Extract the [x, y] coordinate from the center of the cell holding the provided text.  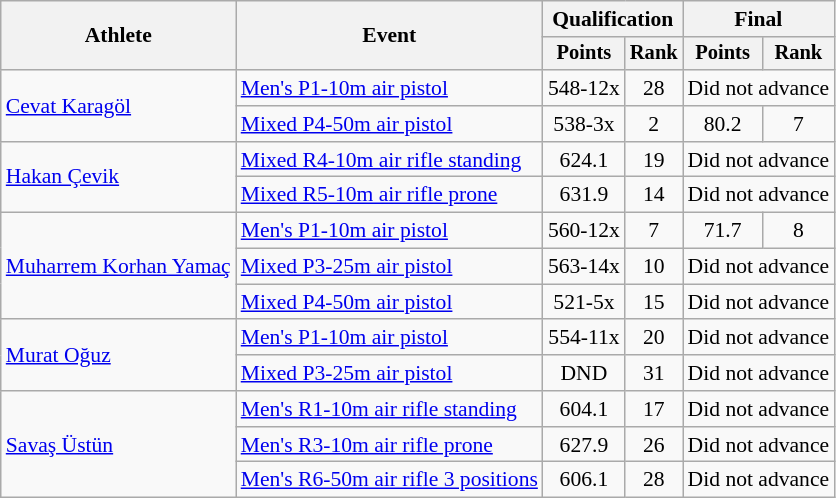
20 [654, 338]
624.1 [584, 160]
Cevat Karagöl [118, 106]
80.2 [723, 124]
71.7 [723, 231]
Savaş Üstün [118, 444]
Hakan Çevik [118, 178]
8 [799, 231]
14 [654, 195]
17 [654, 409]
606.1 [584, 480]
Final [759, 19]
604.1 [584, 409]
10 [654, 267]
31 [654, 373]
Qualification [613, 19]
554-11x [584, 338]
548-12x [584, 88]
2 [654, 124]
627.9 [584, 445]
521-5x [584, 302]
Mixed R5-10m air rifle prone [390, 195]
631.9 [584, 195]
563-14x [584, 267]
26 [654, 445]
Men's R6-50m air rifle 3 positions [390, 480]
538-3x [584, 124]
Men's R3-10m air rifle prone [390, 445]
15 [654, 302]
Men's R1-10m air rifle standing [390, 409]
560-12x [584, 231]
DND [584, 373]
19 [654, 160]
Event [390, 36]
Athlete [118, 36]
Muharrem Korhan Yamaç [118, 266]
Murat Oğuz [118, 356]
Mixed R4-10m air rifle standing [390, 160]
